Detect which cell encompasses the target text, then output its (X, Y) center coordinate. 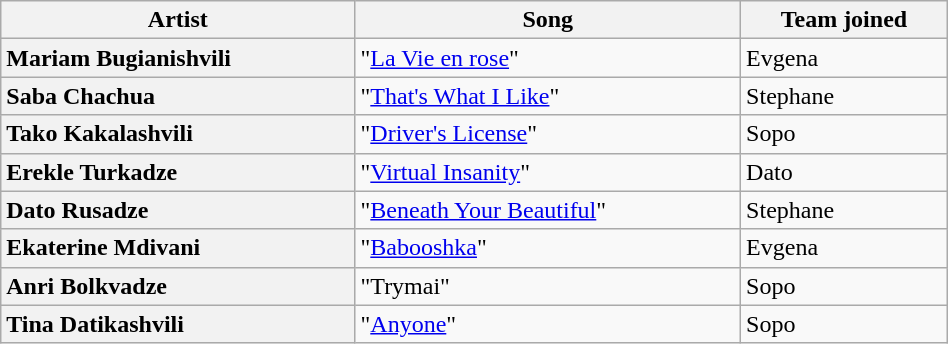
"Anyone" (548, 324)
Anri Bolkvadze (178, 286)
Dato (844, 172)
Tina Datikashvili (178, 324)
Erekle Turkadze (178, 172)
"La Vie en rose" (548, 58)
Saba Chachua (178, 96)
Ekaterine Mdivani (178, 248)
"Virtual Insanity" (548, 172)
Mariam Bugianishvili (178, 58)
"That's What I Like" (548, 96)
Team joined (844, 20)
"Beneath Your Beautiful" (548, 210)
"Babooshka" (548, 248)
Song (548, 20)
Artist (178, 20)
Dato Rusadze (178, 210)
"Driver's License" (548, 134)
Tako Kakalashvili (178, 134)
"Trymai" (548, 286)
